Identify which cell holds the provided text, then report its [x, y] central coordinate. 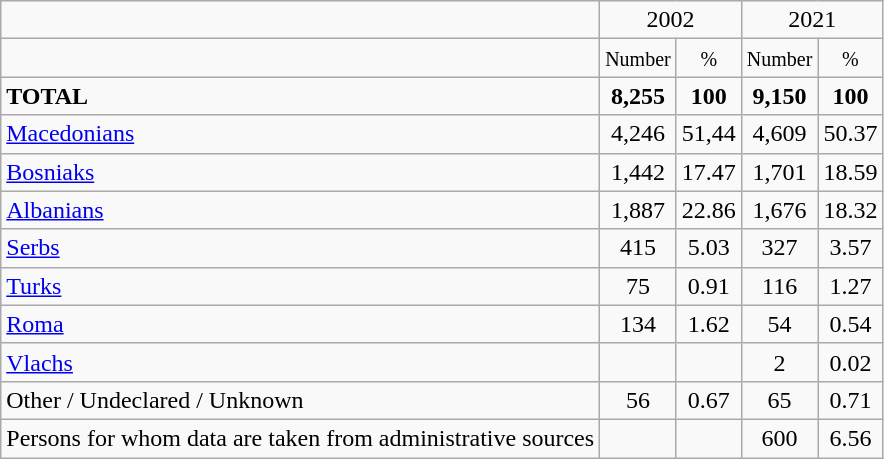
5.03 [708, 248]
TOTAL [300, 96]
1.62 [708, 324]
134 [638, 324]
0.71 [850, 400]
18.59 [850, 172]
4,609 [780, 134]
Persons for whom data are taken from administrative sources [300, 438]
2 [780, 362]
4,246 [638, 134]
3.57 [850, 248]
0.91 [708, 286]
1,887 [638, 210]
Turks [300, 286]
116 [780, 286]
1,442 [638, 172]
Other / Undeclared / Unknown [300, 400]
50.37 [850, 134]
8,255 [638, 96]
65 [780, 400]
2021 [812, 20]
Roma [300, 324]
Albanians [300, 210]
2002 [671, 20]
0.02 [850, 362]
0.67 [708, 400]
Vlachs [300, 362]
Bosniaks [300, 172]
1,701 [780, 172]
54 [780, 324]
415 [638, 248]
1.27 [850, 286]
327 [780, 248]
9,150 [780, 96]
6.56 [850, 438]
Serbs [300, 248]
18.32 [850, 210]
0.54 [850, 324]
600 [780, 438]
22.86 [708, 210]
Macedonians [300, 134]
17.47 [708, 172]
75 [638, 286]
1,676 [780, 210]
56 [638, 400]
51,44 [708, 134]
